Pinpoint the cell where the given text exists, returning its (X, Y) midpoint coordinate. 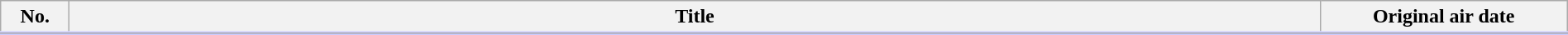
Title (695, 17)
Original air date (1444, 17)
No. (35, 17)
